Pinpoint the cell where the given text exists, returning its (x, y) midpoint coordinate. 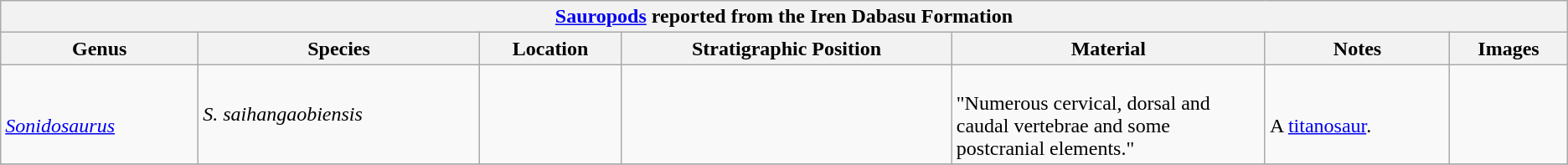
Notes (1357, 49)
Sonidosaurus (100, 114)
Sauropods reported from the Iren Dabasu Formation (784, 17)
A titanosaur. (1357, 114)
S. saihangaobiensis (339, 114)
Species (339, 49)
Images (1509, 49)
"Numerous cervical, dorsal and caudal vertebrae and some postcranial elements." (1108, 114)
Stratigraphic Position (787, 49)
Material (1108, 49)
Genus (100, 49)
Location (549, 49)
